Locate the cell with the specified text and output its [x, y] center coordinate. 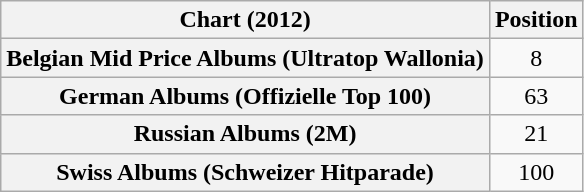
Russian Albums (2M) [246, 134]
Swiss Albums (Schweizer Hitparade) [246, 172]
8 [536, 58]
Chart (2012) [246, 20]
Belgian Mid Price Albums (Ultratop Wallonia) [246, 58]
100 [536, 172]
German Albums (Offizielle Top 100) [246, 96]
63 [536, 96]
Position [536, 20]
21 [536, 134]
